Output the [x, y] coordinate of the center of the cell containing the given text.  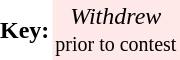
Withdrewprior to contest [116, 30]
